Determine the [X, Y] coordinate at the center of the cell enclosing the given text.  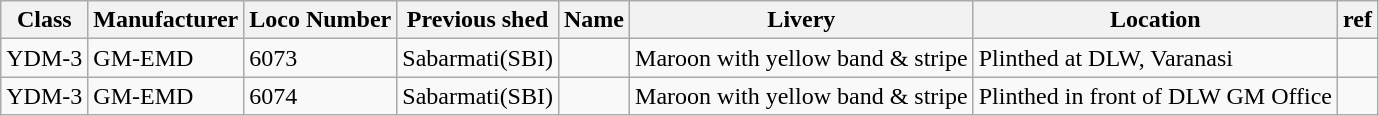
Livery [802, 20]
Location [1155, 20]
Name [594, 20]
Previous shed [478, 20]
6074 [320, 96]
Loco Number [320, 20]
Plinthed at DLW, Varanasi [1155, 58]
Plinthed in front of DLW GM Office [1155, 96]
Class [44, 20]
6073 [320, 58]
Manufacturer [166, 20]
ref [1358, 20]
